Output the (X, Y) coordinate of the center of the cell containing the given text.  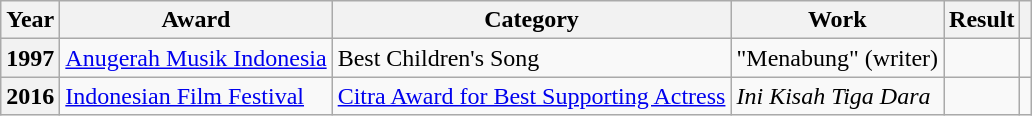
Year (30, 20)
Best Children's Song (532, 58)
2016 (30, 96)
Indonesian Film Festival (196, 96)
Work (838, 20)
Result (982, 20)
Category (532, 20)
1997 (30, 58)
Award (196, 20)
Ini Kisah Tiga Dara (838, 96)
Citra Award for Best Supporting Actress (532, 96)
Anugerah Musik Indonesia (196, 58)
"Menabung" (writer) (838, 58)
